Provide the [x, y] coordinate of the cell's center where the given text is located.  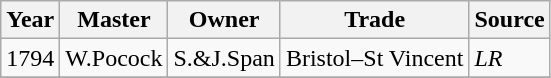
Trade [374, 20]
Year [30, 20]
W.Pocock [114, 58]
Bristol–St Vincent [374, 58]
Owner [224, 20]
S.&J.Span [224, 58]
Master [114, 20]
1794 [30, 58]
LR [510, 58]
Source [510, 20]
